Identify which cell holds the provided text, then report its [X, Y] central coordinate. 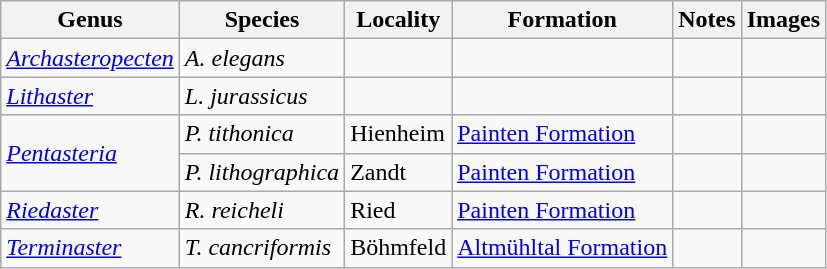
Images [783, 20]
T. cancriformis [262, 248]
Ried [398, 210]
Genus [90, 20]
Altmühltal Formation [562, 248]
Archasteropecten [90, 58]
L. jurassicus [262, 96]
R. reicheli [262, 210]
Locality [398, 20]
Böhmfeld [398, 248]
Species [262, 20]
Notes [707, 20]
P. tithonica [262, 134]
Riedaster [90, 210]
Zandt [398, 172]
Lithaster [90, 96]
Formation [562, 20]
A. elegans [262, 58]
Terminaster [90, 248]
Hienheim [398, 134]
P. lithographica [262, 172]
Pentasteria [90, 153]
